Search for the cell housing the specified text and yield its (x, y) center coordinate. 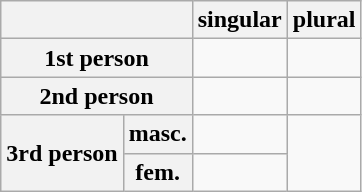
1st person (96, 58)
plural (324, 20)
3rd person (62, 153)
masc. (158, 134)
2nd person (96, 96)
fem. (158, 172)
singular (240, 20)
